Provide the (x, y) coordinate of the cell's center where the given text is located.  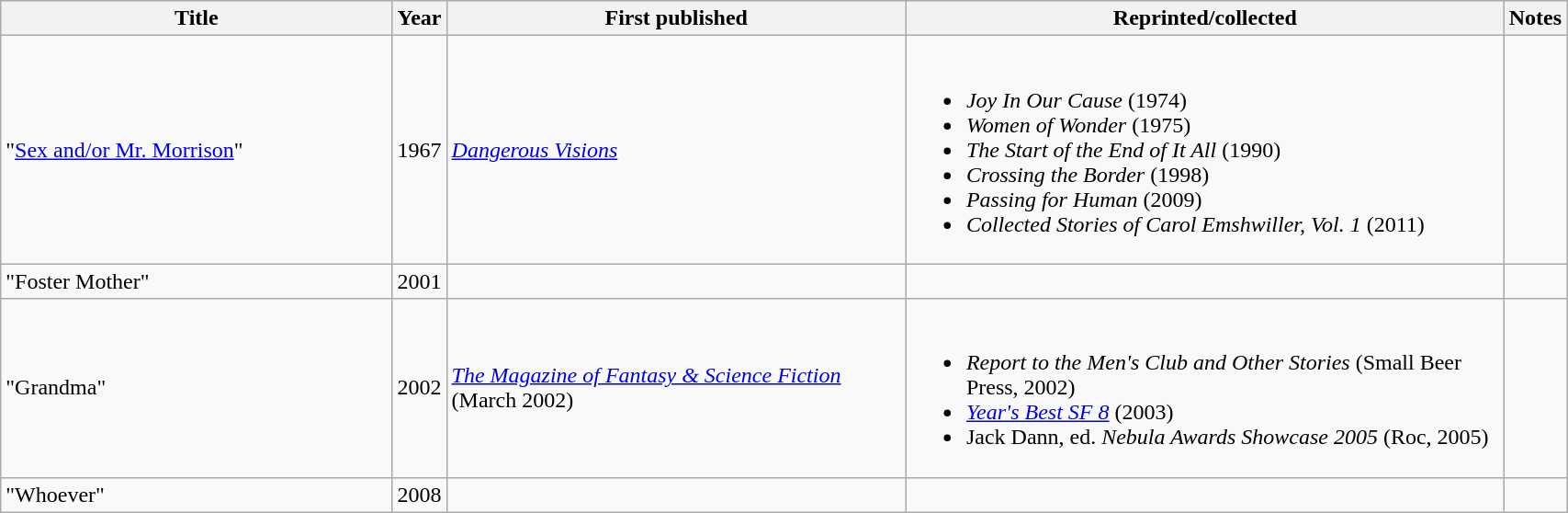
Notes (1535, 18)
"Grandma" (197, 388)
2008 (419, 495)
Reprinted/collected (1205, 18)
2002 (419, 388)
Year (419, 18)
Title (197, 18)
The Magazine of Fantasy & Science Fiction (March 2002) (676, 388)
2001 (419, 281)
"Foster Mother" (197, 281)
"Sex and/or Mr. Morrison" (197, 150)
First published (676, 18)
"Whoever" (197, 495)
Dangerous Visions (676, 150)
Report to the Men's Club and Other Stories (Small Beer Press, 2002)Year's Best SF 8 (2003)Jack Dann, ed. Nebula Awards Showcase 2005 (Roc, 2005) (1205, 388)
1967 (419, 150)
